Search for the cell housing the specified text and yield its [x, y] center coordinate. 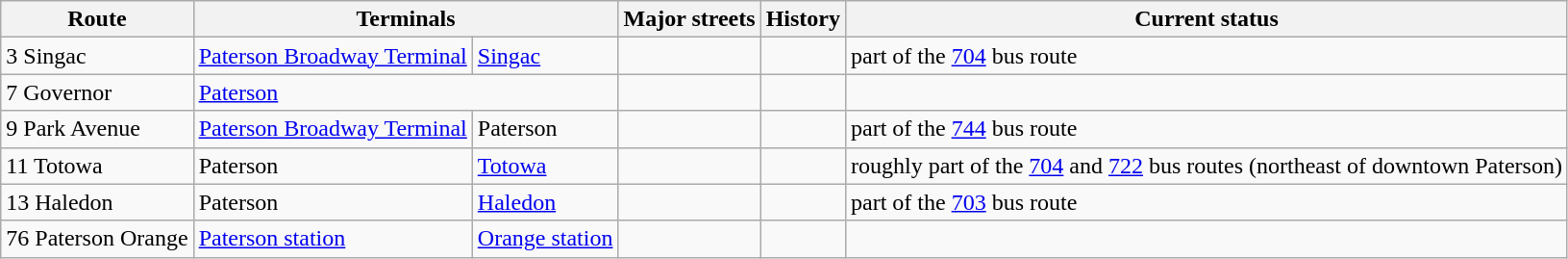
Totowa [545, 166]
7 Governor [97, 92]
part of the 744 bus route [1206, 129]
76 Paterson Orange [97, 239]
part of the 704 bus route [1206, 56]
Paterson station [333, 239]
Current status [1206, 19]
Orange station [545, 239]
Haledon [545, 202]
Major streets [689, 19]
part of the 703 bus route [1206, 202]
Route [97, 19]
9 Park Avenue [97, 129]
History [803, 19]
11 Totowa [97, 166]
13 Haledon [97, 202]
Singac [545, 56]
roughly part of the 704 and 722 bus routes (northeast of downtown Paterson) [1206, 166]
Terminals [406, 19]
3 Singac [97, 56]
